Extract the (x, y) coordinate from the center of the cell holding the provided text.  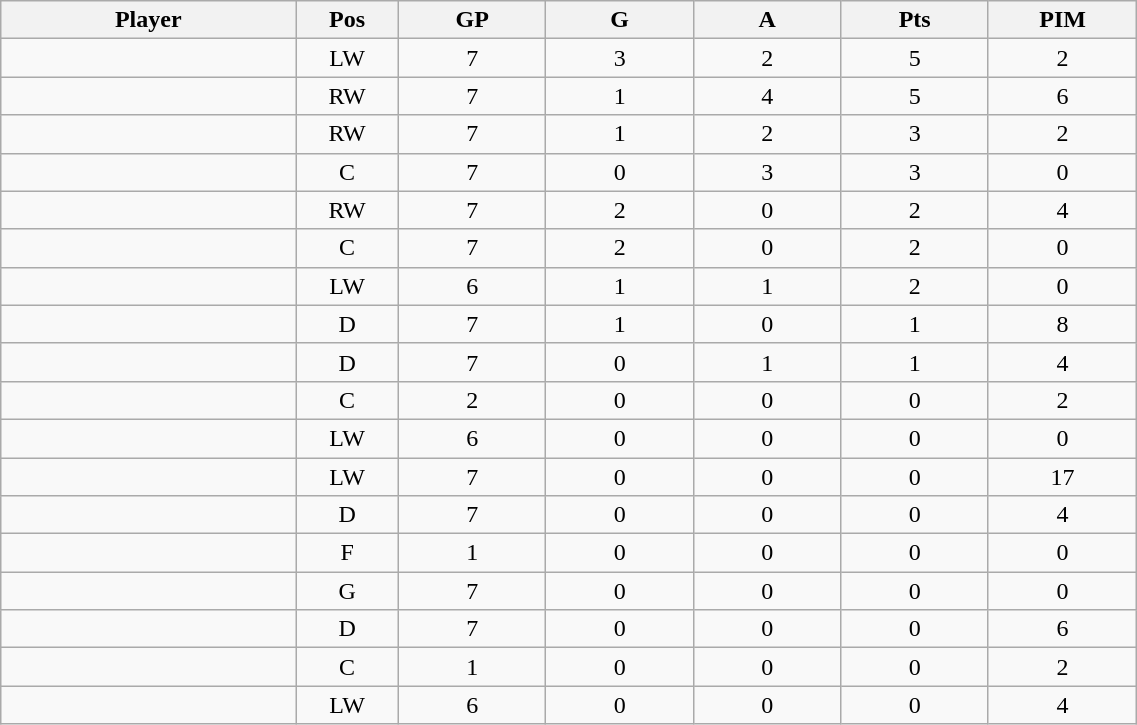
Pos (348, 20)
GP (472, 20)
8 (1062, 324)
Pts (914, 20)
17 (1062, 477)
PIM (1062, 20)
A (766, 20)
F (348, 553)
Player (148, 20)
